Determine the (x, y) coordinate at the center of the cell enclosing the given text.  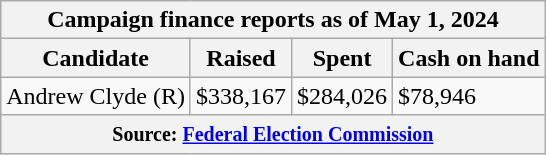
Andrew Clyde (R) (96, 96)
Cash on hand (469, 58)
$284,026 (342, 96)
Raised (240, 58)
Candidate (96, 58)
Campaign finance reports as of May 1, 2024 (273, 20)
Spent (342, 58)
Source: Federal Election Commission (273, 134)
$78,946 (469, 96)
$338,167 (240, 96)
